Search for the cell housing the specified text and yield its (X, Y) center coordinate. 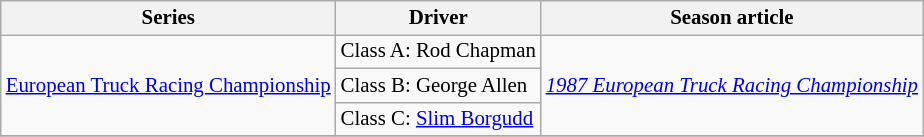
Season article (732, 18)
1987 European Truck Racing Championship (732, 85)
European Truck Racing Championship (168, 85)
Class B: George Allen (438, 85)
Class C: Slim Borgudd (438, 119)
Driver (438, 18)
Series (168, 18)
Class A: Rod Chapman (438, 51)
